Output the [X, Y] coordinate of the center of the cell containing the given text.  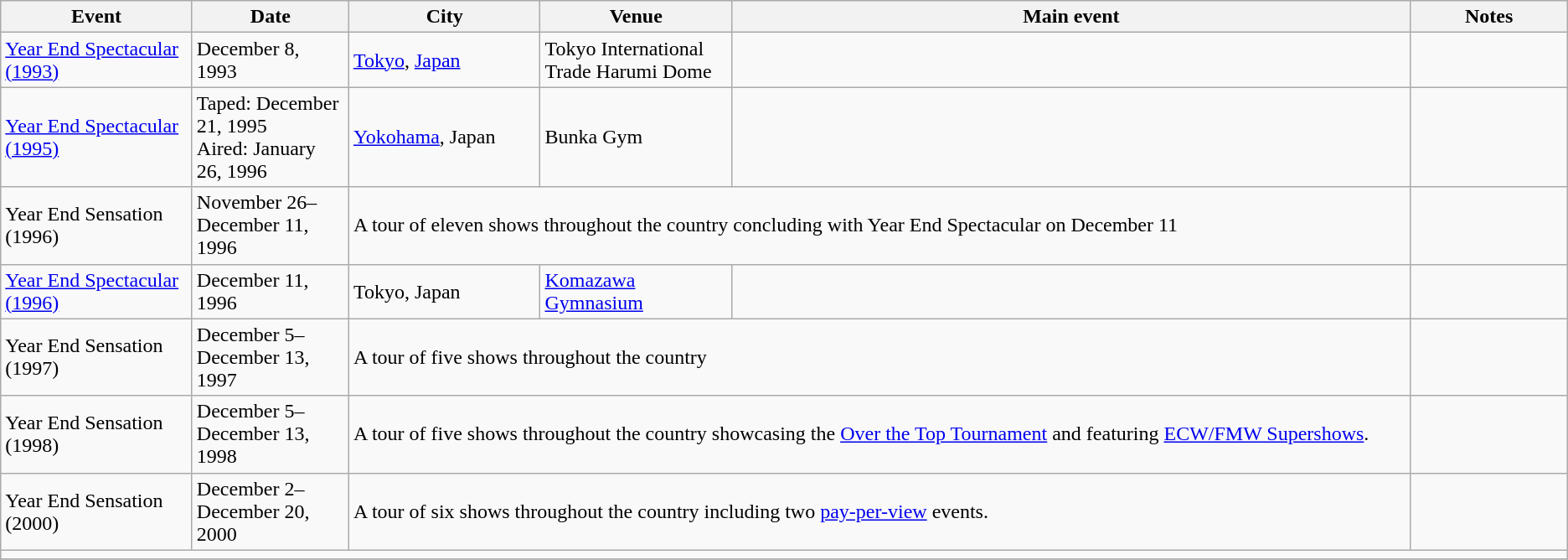
December 5–December 13, 1998 [270, 434]
Year End Spectacular (1996) [97, 292]
Year End Sensation (1996) [97, 226]
Komazawa Gymnasium [637, 292]
Date [270, 17]
Main event [1072, 17]
Year End Sensation (2000) [97, 511]
Year End Spectacular (1993) [97, 60]
December 11, 1996 [270, 292]
Event [97, 17]
A tour of five shows throughout the country showcasing the Over the Top Tournament and featuring ECW/FMW Supershows. [879, 434]
Venue [637, 17]
Tokyo International Trade Harumi Dome [637, 60]
A tour of six shows throughout the country including two pay-per-view events. [879, 511]
Year End Sensation (1998) [97, 434]
Year End Spectacular (1995) [97, 137]
Yokohama, Japan [444, 137]
December 2–December 20, 2000 [270, 511]
December 8, 1993 [270, 60]
Bunka Gym [637, 137]
November 26–December 11, 1996 [270, 226]
A tour of five shows throughout the country [879, 357]
Taped: December 21, 1995Aired: January 26, 1996 [270, 137]
Year End Sensation (1997) [97, 357]
A tour of eleven shows throughout the country concluding with Year End Spectacular on December 11 [879, 226]
December 5–December 13, 1997 [270, 357]
Notes [1489, 17]
City [444, 17]
